Find where the given text appears and provide that cell's center as [x, y] coordinate. 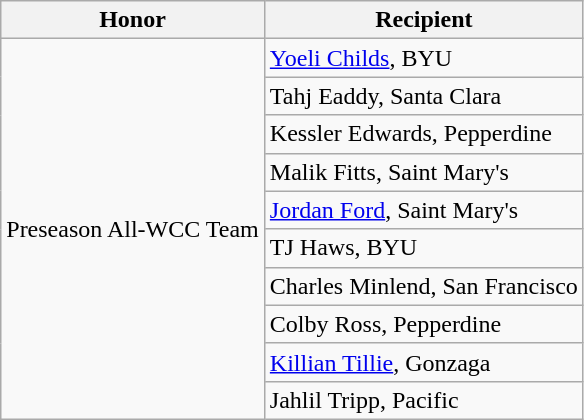
Honor [133, 20]
Yoeli Childs, BYU [424, 58]
TJ Haws, BYU [424, 248]
Recipient [424, 20]
Killian Tillie, Gonzaga [424, 362]
Kessler Edwards, Pepperdine [424, 134]
Colby Ross, Pepperdine [424, 324]
Preseason All-WCC Team [133, 230]
Jahlil Tripp, Pacific [424, 400]
Malik Fitts, Saint Mary's [424, 172]
Jordan Ford, Saint Mary's [424, 210]
Tahj Eaddy, Santa Clara [424, 96]
Charles Minlend, San Francisco [424, 286]
